Output the (x, y) coordinate of the center of the cell containing the given text.  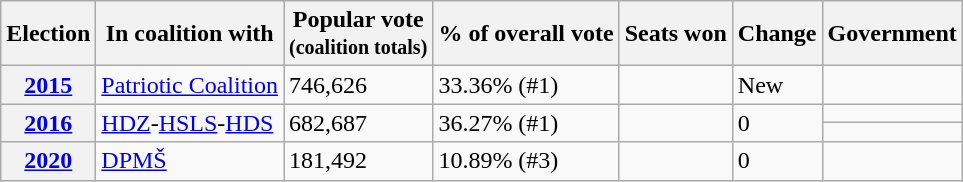
In coalition with (190, 34)
DPMŠ (190, 161)
2016 (48, 123)
Popular vote(coalition totals) (358, 34)
Seats won (676, 34)
Government (892, 34)
Patriotic Coalition (190, 85)
Election (48, 34)
Change (777, 34)
% of overall vote (526, 34)
181,492 (358, 161)
33.36% (#1) (526, 85)
New (777, 85)
2015 (48, 85)
682,687 (358, 123)
HDZ-HSLS-HDS (190, 123)
10.89% (#3) (526, 161)
746,626 (358, 85)
36.27% (#1) (526, 123)
2020 (48, 161)
